Locate the cell with the specified text and output its (x, y) center coordinate. 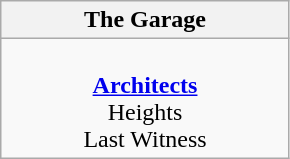
Architects Heights Last Witness (146, 98)
The Garage (146, 20)
